Return the [X, Y] coordinate for the center point of the cell that contains the specified text.  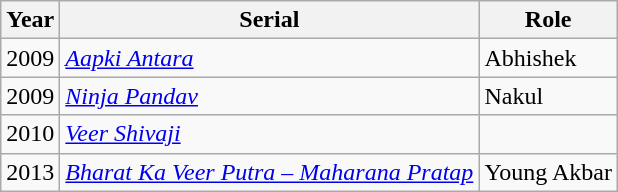
Abhishek [548, 58]
2013 [30, 172]
Veer Shivaji [270, 134]
Role [548, 20]
2010 [30, 134]
Nakul [548, 96]
Bharat Ka Veer Putra – Maharana Pratap [270, 172]
Serial [270, 20]
Young Akbar [548, 172]
Ninja Pandav [270, 96]
Aapki Antara [270, 58]
Year [30, 20]
